Provide the (X, Y) coordinate of the cell's center where the given text is located.  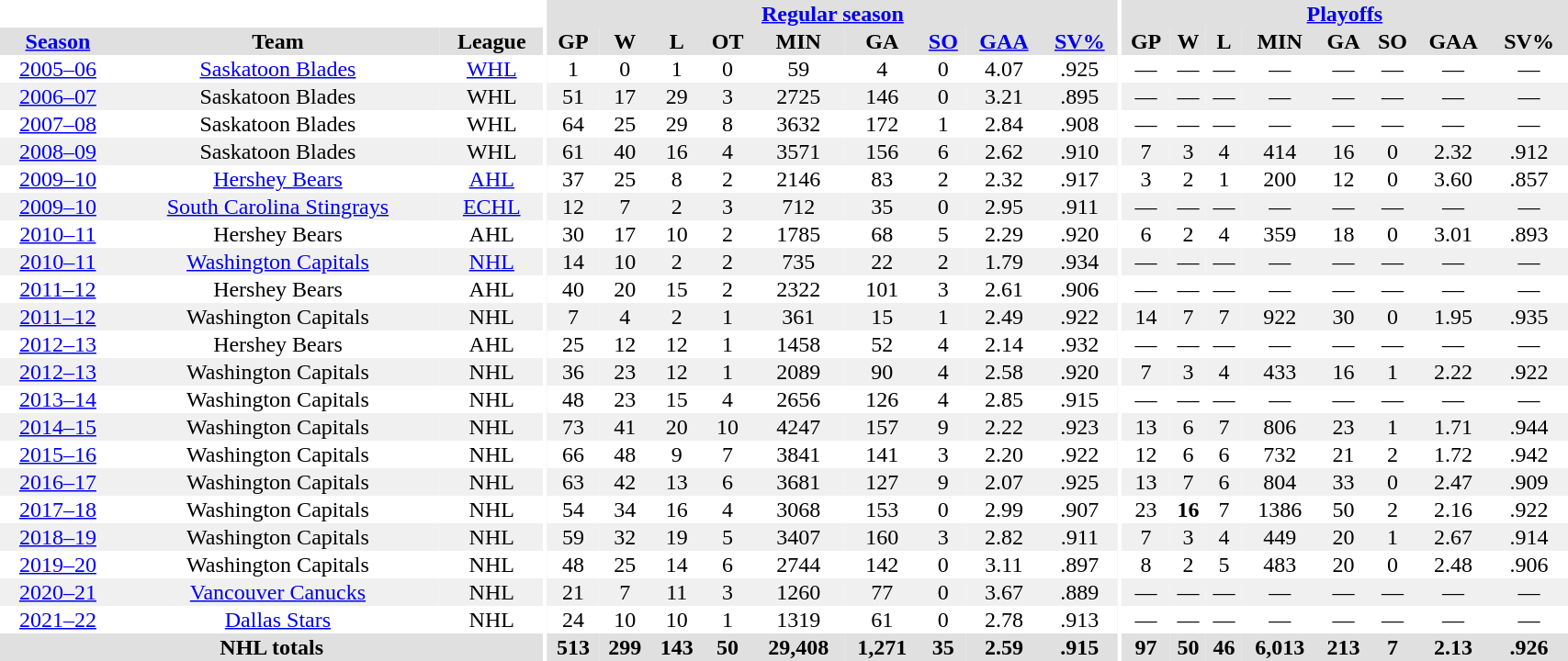
Vancouver Canucks (277, 592)
160 (882, 537)
36 (573, 372)
2.14 (1003, 344)
29,408 (798, 647)
2.78 (1003, 620)
32 (625, 537)
2.48 (1453, 565)
3407 (798, 537)
.893 (1529, 234)
Team (277, 41)
1.95 (1453, 317)
Season (58, 41)
2.62 (1003, 151)
922 (1280, 317)
3841 (798, 454)
1386 (1280, 510)
2.85 (1003, 399)
52 (882, 344)
2007–08 (58, 124)
2146 (798, 179)
2322 (798, 289)
361 (798, 317)
3.67 (1003, 592)
66 (573, 454)
33 (1343, 482)
42 (625, 482)
2.29 (1003, 234)
2.49 (1003, 317)
513 (573, 647)
Dallas Stars (277, 620)
NHL totals (272, 647)
.917 (1080, 179)
ECHL (491, 207)
3632 (798, 124)
735 (798, 262)
.934 (1080, 262)
2021–22 (58, 620)
League (491, 41)
2015–16 (58, 454)
.908 (1080, 124)
213 (1343, 647)
2.59 (1003, 647)
1.71 (1453, 427)
.914 (1529, 537)
142 (882, 565)
.889 (1080, 592)
97 (1146, 647)
77 (882, 592)
46 (1224, 647)
.907 (1080, 510)
Regular season (832, 14)
OT (728, 41)
2018–19 (58, 537)
2.13 (1453, 647)
2020–21 (58, 592)
2089 (798, 372)
83 (882, 179)
2725 (798, 96)
.926 (1529, 647)
2.84 (1003, 124)
2.16 (1453, 510)
2016–17 (58, 482)
2017–18 (58, 510)
1785 (798, 234)
127 (882, 482)
2.47 (1453, 482)
.913 (1080, 620)
South Carolina Stingrays (277, 207)
6,013 (1280, 647)
51 (573, 96)
2656 (798, 399)
449 (1280, 537)
.942 (1529, 454)
804 (1280, 482)
1,271 (882, 647)
2.99 (1003, 510)
3.11 (1003, 565)
126 (882, 399)
.932 (1080, 344)
101 (882, 289)
2006–07 (58, 96)
2.07 (1003, 482)
143 (676, 647)
200 (1280, 179)
3068 (798, 510)
157 (882, 427)
1.72 (1453, 454)
.857 (1529, 179)
2744 (798, 565)
68 (882, 234)
414 (1280, 151)
.923 (1080, 427)
359 (1280, 234)
.910 (1080, 151)
90 (882, 372)
63 (573, 482)
64 (573, 124)
.944 (1529, 427)
54 (573, 510)
1.79 (1003, 262)
24 (573, 620)
2005–06 (58, 69)
4247 (798, 427)
19 (676, 537)
1458 (798, 344)
11 (676, 592)
156 (882, 151)
22 (882, 262)
299 (625, 647)
2019–20 (58, 565)
3.60 (1453, 179)
.897 (1080, 565)
18 (1343, 234)
41 (625, 427)
433 (1280, 372)
Playoffs (1345, 14)
806 (1280, 427)
141 (882, 454)
.912 (1529, 151)
37 (573, 179)
483 (1280, 565)
2.61 (1003, 289)
3681 (798, 482)
153 (882, 510)
1260 (798, 592)
.935 (1529, 317)
4.07 (1003, 69)
732 (1280, 454)
2.58 (1003, 372)
34 (625, 510)
3571 (798, 151)
2.82 (1003, 537)
.895 (1080, 96)
1319 (798, 620)
2008–09 (58, 151)
3.01 (1453, 234)
2014–15 (58, 427)
2.67 (1453, 537)
172 (882, 124)
2.20 (1003, 454)
2.95 (1003, 207)
712 (798, 207)
73 (573, 427)
3.21 (1003, 96)
146 (882, 96)
.909 (1529, 482)
2013–14 (58, 399)
